Capture the cell that displays the provided text and extract its (X, Y) central coordinate. 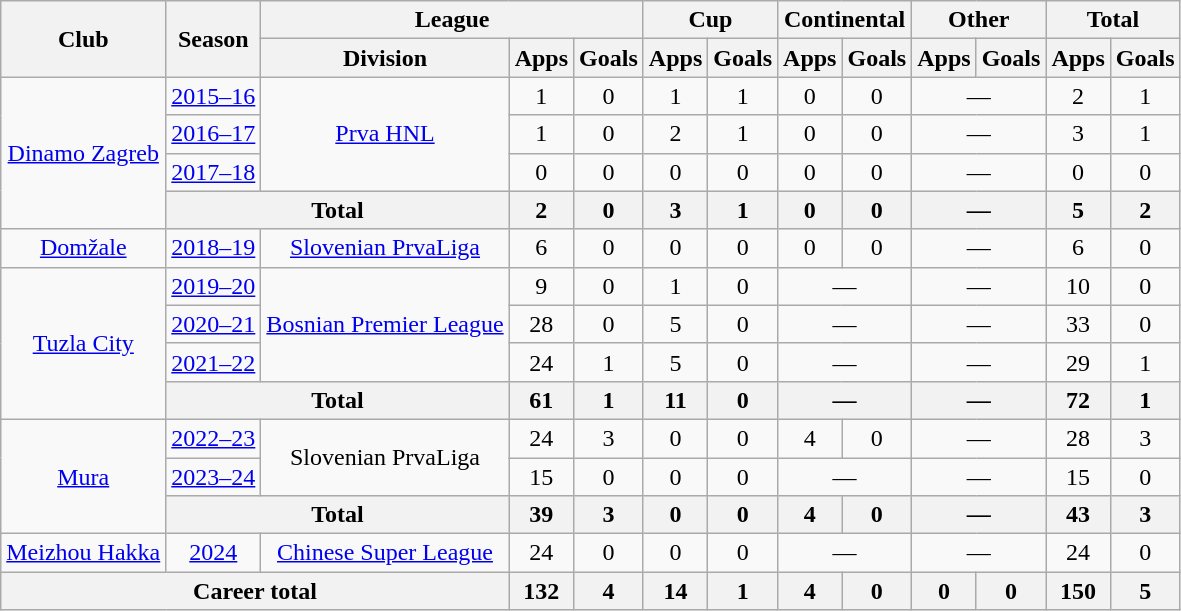
2015–16 (214, 96)
61 (541, 400)
9 (541, 286)
Domžale (84, 248)
Continental (845, 20)
10 (1078, 286)
150 (1078, 591)
132 (541, 591)
Other (979, 20)
2020–21 (214, 324)
2016–17 (214, 134)
Meizhou Hakka (84, 553)
72 (1078, 400)
14 (675, 591)
Prva HNL (385, 134)
Tuzla City (84, 343)
2023–24 (214, 477)
Division (385, 58)
Chinese Super League (385, 553)
Club (84, 39)
11 (675, 400)
League (452, 20)
33 (1078, 324)
43 (1078, 515)
39 (541, 515)
Mura (84, 476)
2019–20 (214, 286)
2018–19 (214, 248)
Season (214, 39)
29 (1078, 362)
2017–18 (214, 172)
Dinamo Zagreb (84, 153)
2022–23 (214, 438)
2024 (214, 553)
Career total (255, 591)
Bosnian Premier League (385, 324)
2021–22 (214, 362)
Cup (710, 20)
